Output the (X, Y) coordinate of the center of the cell containing the given text.  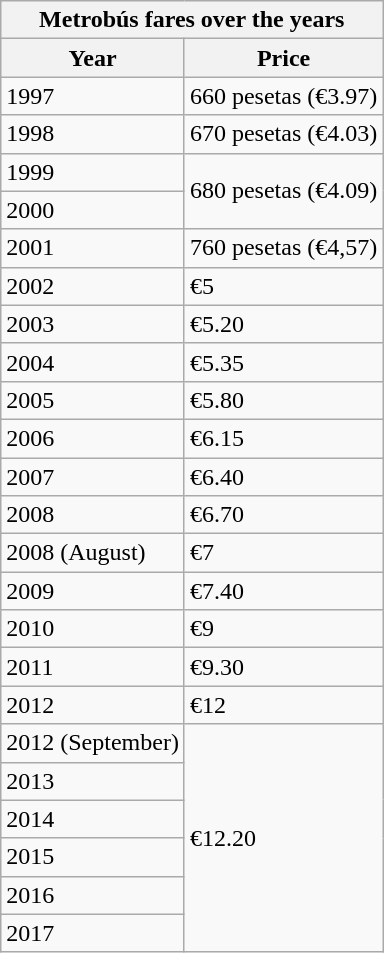
2008 (August) (93, 553)
2007 (93, 477)
2016 (93, 895)
2008 (93, 515)
€6.15 (283, 438)
2006 (93, 438)
1999 (93, 172)
€12.20 (283, 838)
2011 (93, 667)
680 pesetas (€4.09) (283, 191)
2001 (93, 248)
€5 (283, 286)
€7 (283, 553)
1998 (93, 134)
2005 (93, 400)
€5.80 (283, 400)
2013 (93, 781)
€7.40 (283, 591)
€12 (283, 705)
Metrobús fares over the years (192, 20)
2000 (93, 210)
€9 (283, 629)
2014 (93, 819)
€6.40 (283, 477)
€5.35 (283, 362)
670 pesetas (€4.03) (283, 134)
2002 (93, 286)
760 pesetas (€4,57) (283, 248)
Year (93, 58)
2017 (93, 933)
€6.70 (283, 515)
1997 (93, 96)
€9.30 (283, 667)
2012 (September) (93, 743)
660 pesetas (€3.97) (283, 96)
2012 (93, 705)
2009 (93, 591)
2003 (93, 324)
2010 (93, 629)
2004 (93, 362)
€5.20 (283, 324)
Price (283, 58)
2015 (93, 857)
